Scan for the cell matching the given text and deliver its (x, y) coordinate at center. 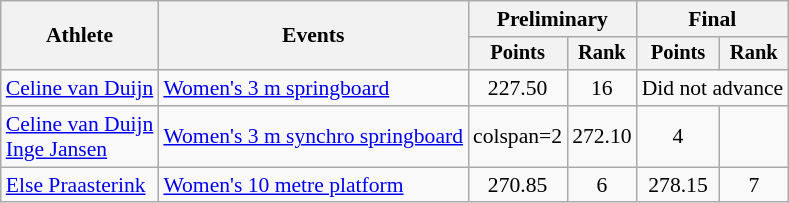
Celine van DuijnInge Jansen (80, 136)
Athlete (80, 36)
272.10 (602, 136)
Else Praasterink (80, 185)
4 (678, 136)
227.50 (518, 88)
Did not advance (713, 88)
16 (602, 88)
colspan=2 (518, 136)
Women's 3 m synchro springboard (313, 136)
278.15 (678, 185)
Women's 3 m springboard (313, 88)
Events (313, 36)
Women's 10 metre platform (313, 185)
Final (713, 19)
Celine van Duijn (80, 88)
Preliminary (552, 19)
270.85 (518, 185)
6 (602, 185)
7 (754, 185)
